Identify which cell holds the provided text, then report its [x, y] central coordinate. 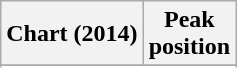
Peakposition [189, 34]
Chart (2014) [72, 34]
